From the cell containing the given text, extract its center point as (X, Y) coordinate. 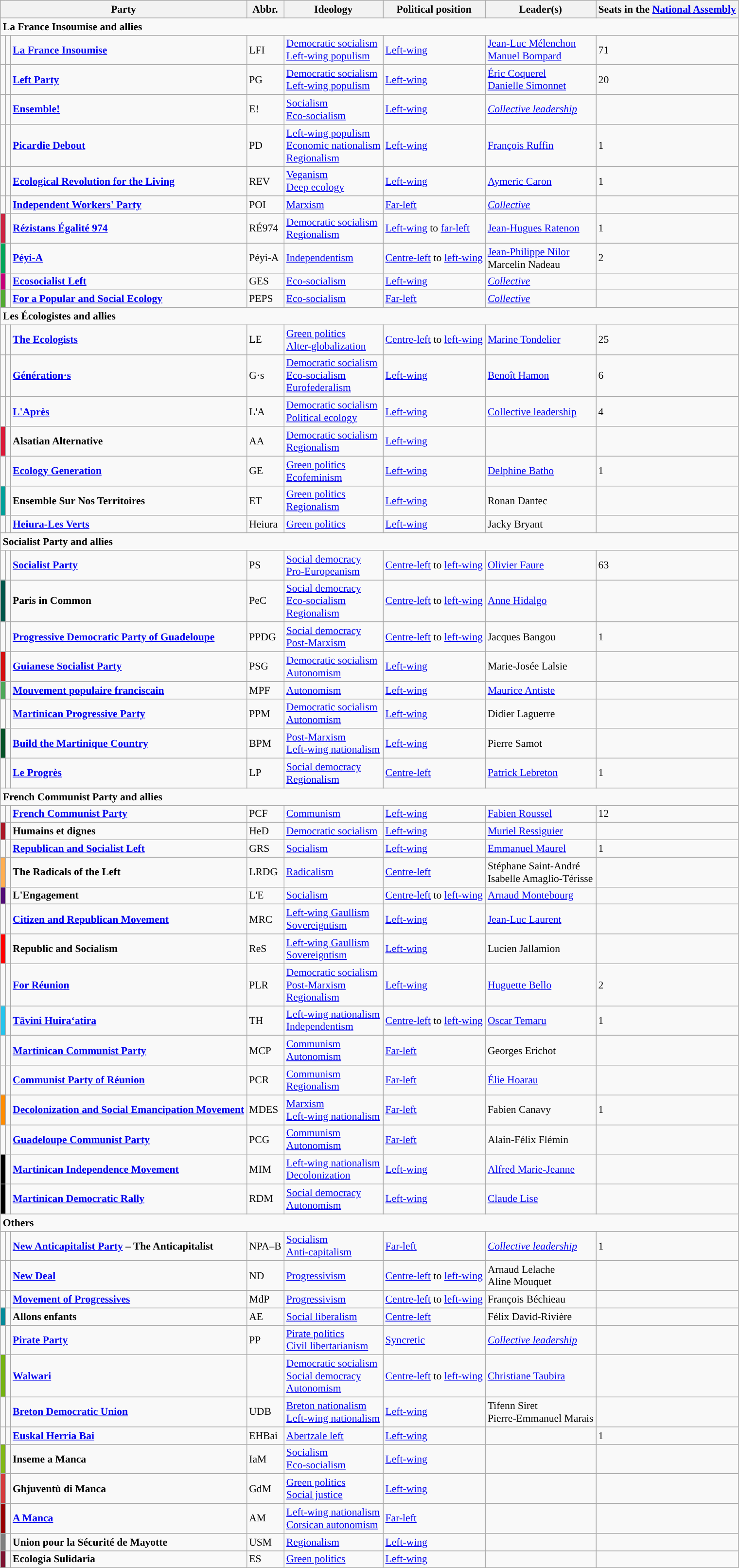
Political position (434, 9)
Euskal Herria Bai (128, 1436)
ReS (265, 949)
MPF (265, 690)
Abertzale left (334, 1436)
BPM (265, 744)
PLR (265, 985)
Jacques Bangou (541, 637)
Martinican Communist Party (128, 1050)
Ghjuventù di Manca (128, 1489)
Democratic socialismEco-socialismEurofederalism (334, 375)
Heiura-Les Verts (128, 525)
Claude Lise (541, 1199)
Heiura (265, 525)
Allons enfants (128, 1317)
Social democracyRegionalism (334, 773)
LFI (265, 50)
Social democracyAutonomism (334, 1199)
Jean-Philippe NilorMarcelin Nadeau (541, 258)
TH (265, 1021)
Didier Laguerre (541, 714)
Social democracyEco-socialismRegionalism (334, 601)
LRDG (265, 872)
Others (369, 1223)
PD (265, 146)
Rézistans Égalité 974 (128, 229)
Benoît Hamon (541, 375)
NPA–B (265, 1246)
Left-wing nationalismCorsican autonomism (334, 1519)
RÉ974 (265, 229)
PEPS (265, 299)
Emmanuel Maurel (541, 849)
MDES (265, 1110)
VeganismDeep ecology (334, 181)
20 (667, 80)
Ideology (334, 9)
Stéphane Saint-AndréIsabelle Amaglio-Térisse (541, 872)
French Communist Party and allies (369, 797)
Democratic socialismSocial democracyAutonomism (334, 1376)
Aymeric Caron (541, 181)
Marine Tondelier (541, 339)
Citizen and Republican Movement (128, 919)
Social liberalism (334, 1317)
GES (265, 282)
MIM (265, 1170)
Left Party (128, 80)
AE (265, 1317)
Huguette Bello (541, 985)
PCG (265, 1140)
Humains et dignes (128, 831)
Autonomism (334, 690)
Les Écologistes and allies (369, 317)
Independentism (334, 258)
Progressive Democratic Party of Guadeloupe (128, 637)
REV (265, 181)
L'Engagement (128, 896)
ND (265, 1276)
Oscar Temaru (541, 1021)
Georges Erichot (541, 1050)
A Manca (128, 1519)
Movement of Progressives (128, 1300)
MRC (265, 919)
Pierre Samot (541, 744)
Social democracyPro-Europeanism (334, 565)
La France Insoumise (128, 50)
MarxismLeft-wing nationalism (334, 1110)
Jacky Bryant (541, 525)
Mouvement populaire franciscain (128, 690)
Walwari (128, 1376)
E! (265, 110)
Ensemble! (128, 110)
PeC (265, 601)
Arnaud LelacheAline Mouquet (541, 1276)
AA (265, 441)
Radicalism (334, 872)
Le Progrès (128, 773)
Martinican Progressive Party (128, 714)
Green politicsRegionalism (334, 501)
Patrick Lebreton (541, 773)
Élie Hoarau (541, 1080)
Marxism (334, 205)
François Béchieau (541, 1300)
Félix David-Rivière (541, 1317)
4 (667, 411)
GE (265, 471)
Democratic socialismPost-MarxismRegionalism (334, 985)
Green politicsEcofeminism (334, 471)
RDM (265, 1199)
Martinican Democratic Rally (128, 1199)
Independent Workers' Party (128, 205)
La France Insoumise and allies (369, 27)
Union pour la Sécurité de Mayotte (128, 1542)
AM (265, 1519)
Tāvini Huiraʻatira (128, 1021)
Muriel Ressiguier (541, 831)
L'E (265, 896)
Jean-Luc MélenchonManuel Bompard (541, 50)
Decolonization and Social Emancipation Movement (128, 1110)
HeD (265, 831)
Ecological Revolution for the Living (128, 181)
EHBai (265, 1436)
L'Après (128, 411)
Inseme a Manca (128, 1459)
Maurice Antiste (541, 690)
Ensemble Sur Nos Territoires (128, 501)
Lucien Jallamion (541, 949)
PP (265, 1340)
Communist Party of Réunion (128, 1080)
Delphine Batho (541, 471)
Party (123, 9)
12 (667, 814)
For Réunion (128, 985)
IaM (265, 1459)
Left-wing populismEconomic nationalismRegionalism (334, 146)
François Ruffin (541, 146)
Ecologia Sulidaria (128, 1559)
Regionalism (334, 1542)
Republic and Socialism (128, 949)
POI (265, 205)
PCR (265, 1080)
Éric CoquerelDanielle Simonnet (541, 80)
Left-wing nationalismDecolonization (334, 1170)
Ronan Dantec (541, 501)
Picardie Debout (128, 146)
6 (667, 375)
UDB (265, 1412)
Anne Hidalgo (541, 601)
SocialismAnti-capitalism (334, 1246)
Jean-Luc Laurent (541, 919)
The Ecologists (128, 339)
Jean-Hugues Ratenon (541, 229)
G·s (265, 375)
Seats in the National Assembly (667, 9)
Communism (334, 814)
Olivier Faure (541, 565)
The Radicals of the Left (128, 872)
Left-wing nationalismIndependentism (334, 1021)
Democratic socialismPolitical ecology (334, 411)
Pirate Party (128, 1340)
Guadeloupe Communist Party (128, 1140)
GdM (265, 1489)
Green politicsSocial justice (334, 1489)
Tifenn SiretPierre-Emmanuel Marais (541, 1412)
LP (265, 773)
New Deal (128, 1276)
PSG (265, 667)
Arnaud Montebourg (541, 896)
PPM (265, 714)
Génération·s (128, 375)
LE (265, 339)
Guianese Socialist Party (128, 667)
Paris in Common (128, 601)
PPDG (265, 637)
Post-MarxismLeft-wing nationalism (334, 744)
Ecology Generation (128, 471)
Breton Democratic Union (128, 1412)
MdP (265, 1300)
Social democracyPost-Marxism (334, 637)
Fabien Canavy (541, 1110)
25 (667, 339)
Abbr. (265, 9)
USM (265, 1542)
Democratic socialism (334, 831)
Alfred Marie-Jeanne (541, 1170)
Socialist Party (128, 565)
63 (667, 565)
French Communist Party (128, 814)
Build the Martinique Country (128, 744)
PG (265, 80)
Leader(s) (541, 9)
Alain-Félix Flémin (541, 1140)
GRS (265, 849)
Alsatian Alternative (128, 441)
71 (667, 50)
Socialist Party and allies (369, 542)
ET (265, 501)
L'A (265, 411)
For a Popular and Social Ecology (128, 299)
Fabien Roussel (541, 814)
Marie-Josée Lalsie (541, 667)
Breton nationalismLeft-wing nationalism (334, 1412)
PS (265, 565)
Syncretic (434, 1340)
Pirate politicsCivil libertarianism (334, 1340)
Green politicsAlter-globalization (334, 339)
Ecosocialist Left (128, 282)
Republican and Socialist Left (128, 849)
MCP (265, 1050)
PCF (265, 814)
ES (265, 1559)
New Anticapitalist Party – The Anticapitalist (128, 1246)
Left-wing to far-left (434, 229)
Christiane Taubira (541, 1376)
Martinican Independence Movement (128, 1170)
CommunismRegionalism (334, 1080)
